Pinpoint the cell where the given text exists, returning its (x, y) midpoint coordinate. 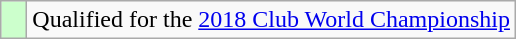
Qualified for the 2018 Club World Championship (272, 20)
